Identify which cell holds the provided text, then report its (X, Y) central coordinate. 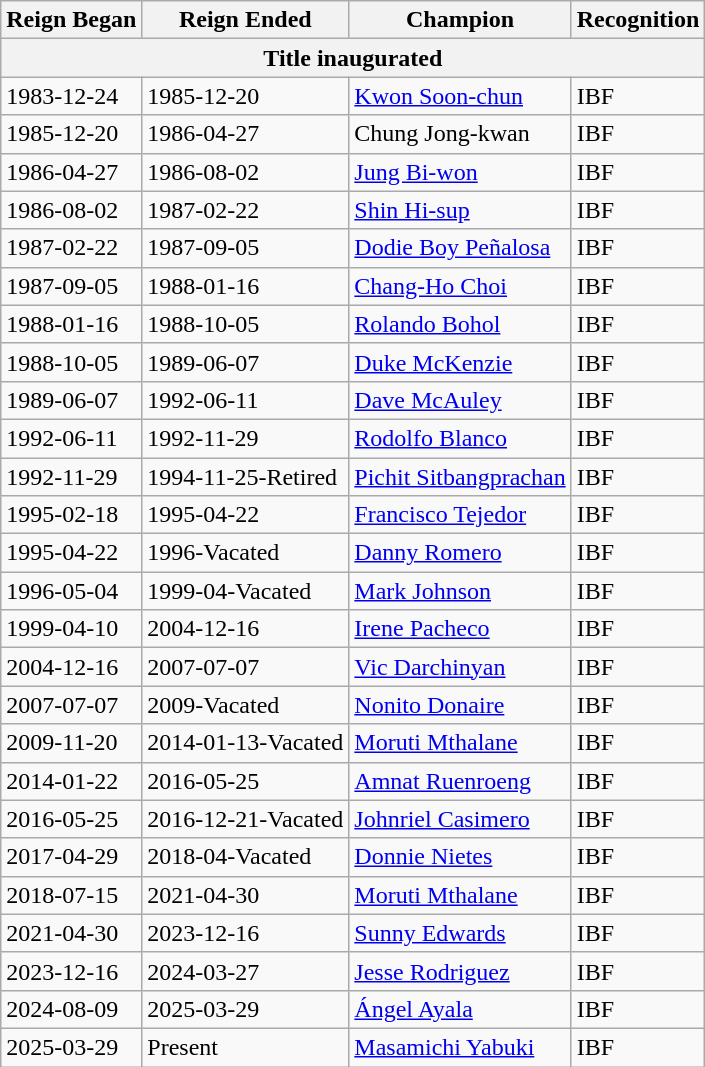
Rodolfo Blanco (460, 438)
Dodie Boy Peñalosa (460, 248)
Pichit Sitbangprachan (460, 477)
2017-04-29 (72, 857)
Masamichi Yabuki (460, 1047)
1999-04-Vacated (246, 591)
Chung Jong-kwan (460, 134)
2024-08-09 (72, 1009)
Jesse Rodriguez (460, 971)
Sunny Edwards (460, 933)
2009-Vacated (246, 705)
Ángel Ayala (460, 1009)
2018-04-Vacated (246, 857)
1995-02-18 (72, 515)
Shin Hi-sup (460, 210)
Duke McKenzie (460, 362)
Champion (460, 20)
Johnriel Casimero (460, 819)
Reign Began (72, 20)
1983-12-24 (72, 96)
1994-11-25-Retired (246, 477)
2009-11-20 (72, 743)
Amnat Ruenroeng (460, 781)
Jung Bi-won (460, 172)
Danny Romero (460, 553)
Nonito Donaire (460, 705)
2024-03-27 (246, 971)
Title inaugurated (353, 58)
Kwon Soon-chun (460, 96)
2014-01-13-Vacated (246, 743)
Vic Darchinyan (460, 667)
Present (246, 1047)
2014-01-22 (72, 781)
1996-Vacated (246, 553)
Irene Pacheco (460, 629)
1996-05-04 (72, 591)
2018-07-15 (72, 895)
Recognition (638, 20)
Francisco Tejedor (460, 515)
Chang-Ho Choi (460, 286)
Reign Ended (246, 20)
Dave McAuley (460, 400)
Mark Johnson (460, 591)
1999-04-10 (72, 629)
Rolando Bohol (460, 324)
Donnie Nietes (460, 857)
2016-12-21-Vacated (246, 819)
